Provide the (x, y) coordinate of the cell's center where the given text is located.  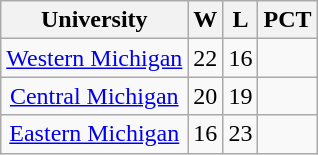
22 (206, 58)
23 (240, 134)
19 (240, 96)
Central Michigan (94, 96)
PCT (288, 20)
W (206, 20)
University (94, 20)
Western Michigan (94, 58)
L (240, 20)
Eastern Michigan (94, 134)
20 (206, 96)
